Extract the (X, Y) coordinate from the center of the cell holding the provided text.  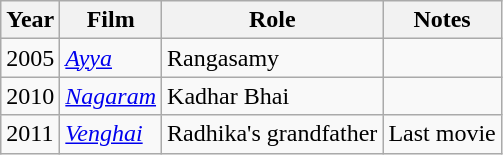
2005 (30, 58)
Kadhar Bhai (272, 96)
Rangasamy (272, 58)
Role (272, 20)
Year (30, 20)
Ayya (111, 58)
Last movie (442, 134)
Nagaram (111, 96)
Radhika's grandfather (272, 134)
2011 (30, 134)
2010 (30, 96)
Film (111, 20)
Notes (442, 20)
Venghai (111, 134)
